Search for the cell housing the specified text and yield its (x, y) center coordinate. 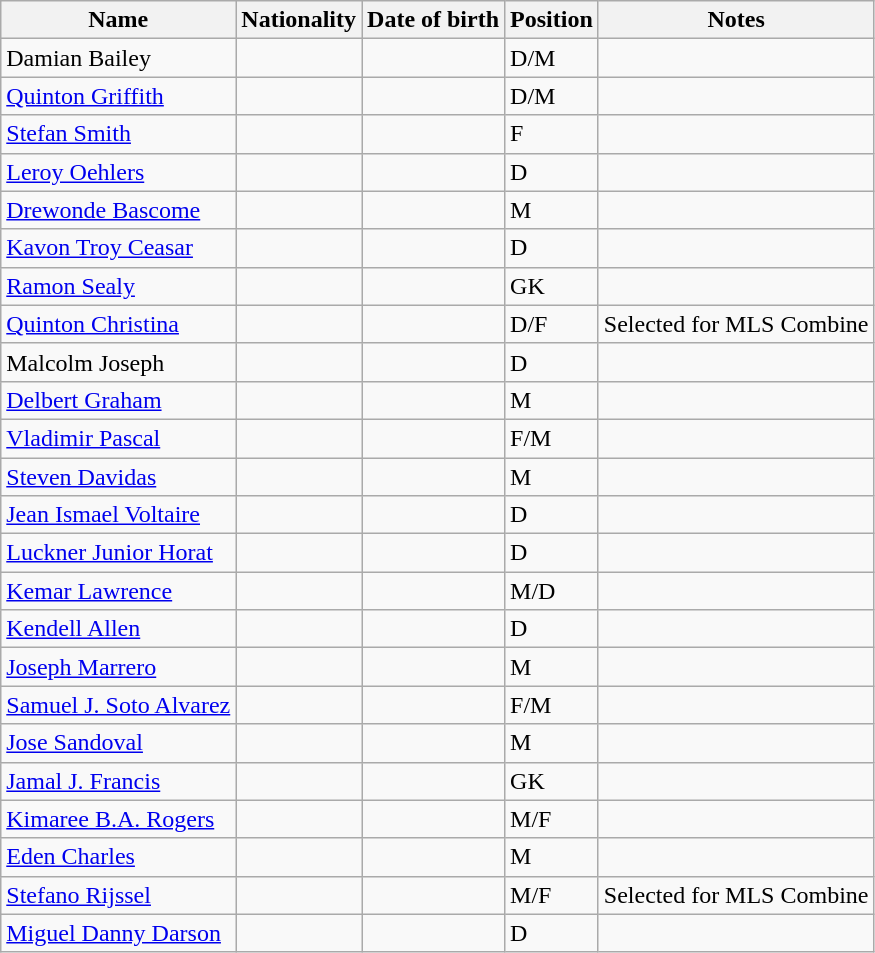
Luckner Junior Horat (118, 553)
Position (552, 20)
Eden Charles (118, 857)
Date of birth (434, 20)
Stefan Smith (118, 134)
F (552, 134)
Damian Bailey (118, 58)
Name (118, 20)
Jean Ismael Voltaire (118, 515)
Jose Sandoval (118, 743)
Steven Davidas (118, 477)
Ramon Sealy (118, 286)
Jamal J. Francis (118, 781)
Kimaree B.A. Rogers (118, 819)
Leroy Oehlers (118, 172)
D/F (552, 324)
Delbert Graham (118, 400)
Drewonde Bascome (118, 210)
Kemar Lawrence (118, 591)
Notes (736, 20)
Joseph Marrero (118, 667)
Quinton Griffith (118, 96)
Malcolm Joseph (118, 362)
Kendell Allen (118, 629)
Stefano Rijssel (118, 895)
Quinton Christina (118, 324)
Nationality (299, 20)
Miguel Danny Darson (118, 933)
M/D (552, 591)
Samuel J. Soto Alvarez (118, 705)
Kavon Troy Ceasar (118, 248)
Vladimir Pascal (118, 438)
